Extract the [X, Y] coordinate from the center of the cell holding the provided text.  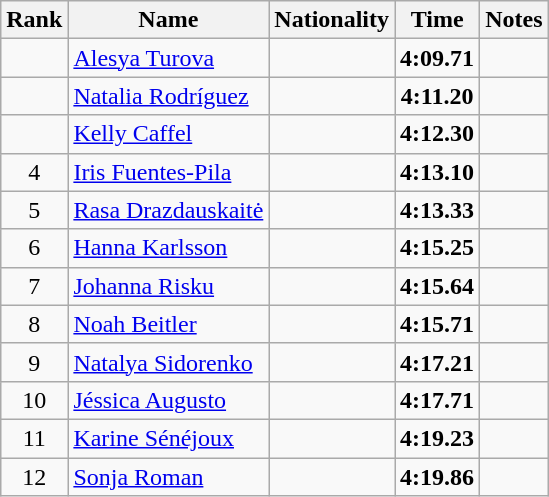
Rank [34, 20]
8 [34, 324]
Kelly Caffel [168, 134]
4:19.23 [438, 438]
4:15.71 [438, 324]
4:12.30 [438, 134]
Noah Beitler [168, 324]
4:13.33 [438, 210]
4:09.71 [438, 58]
Hanna Karlsson [168, 248]
Rasa Drazdauskaitė [168, 210]
Natalya Sidorenko [168, 362]
4 [34, 172]
11 [34, 438]
10 [34, 400]
4:11.20 [438, 96]
4:17.71 [438, 400]
7 [34, 286]
4:15.64 [438, 286]
4:19.86 [438, 477]
Nationality [332, 20]
Iris Fuentes-Pila [168, 172]
4:17.21 [438, 362]
Alesya Turova [168, 58]
Time [438, 20]
Johanna Risku [168, 286]
4:15.25 [438, 248]
5 [34, 210]
Notes [514, 20]
12 [34, 477]
9 [34, 362]
6 [34, 248]
Karine Sénéjoux [168, 438]
Name [168, 20]
Natalia Rodríguez [168, 96]
Jéssica Augusto [168, 400]
Sonja Roman [168, 477]
4:13.10 [438, 172]
